Determine the (x, y) coordinate at the center of the cell enclosing the given text.  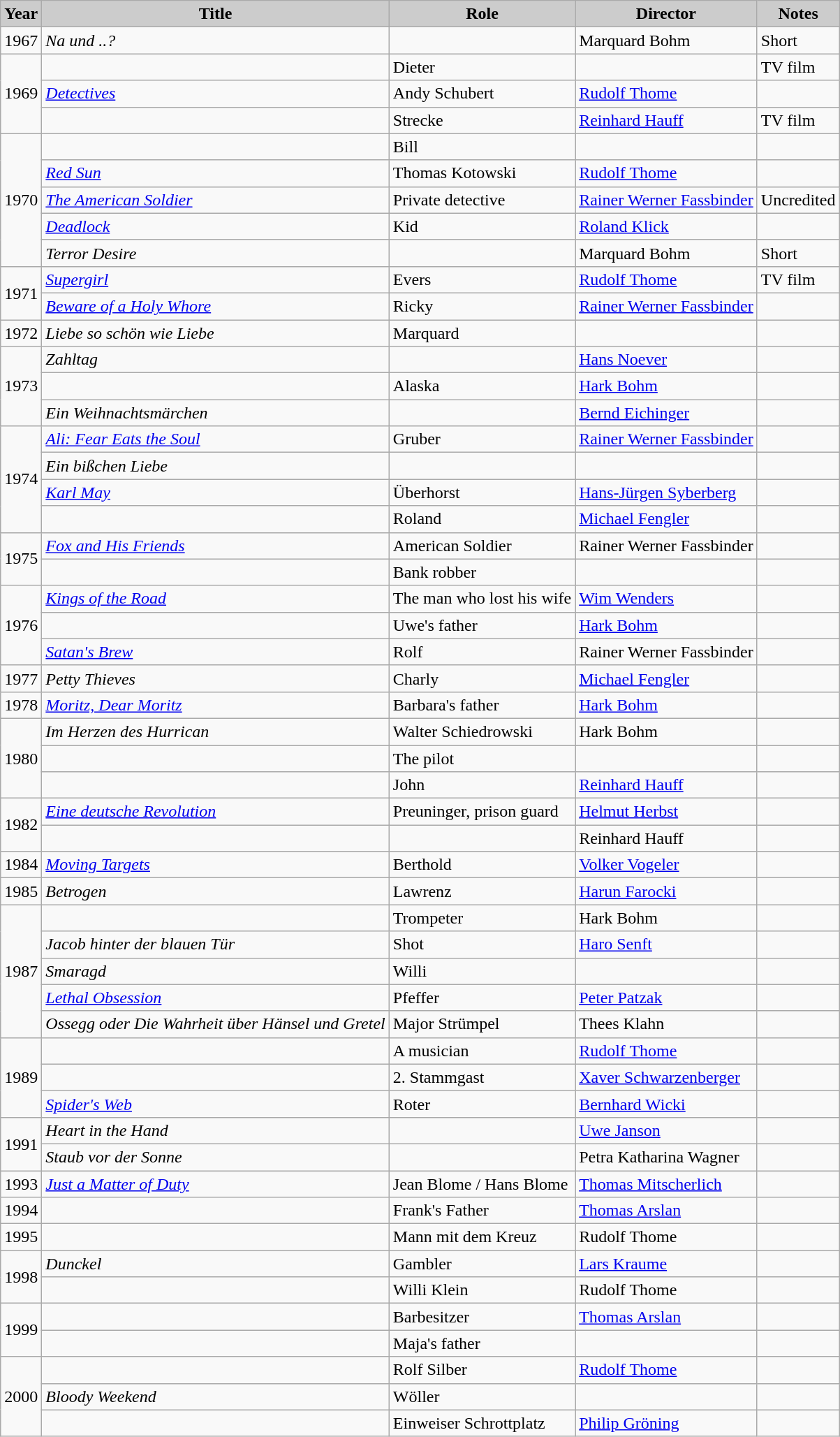
Wöller (482, 1396)
Rolf Silber (482, 1370)
Einweiser Schrottplatz (482, 1423)
Gambler (482, 1264)
2000 (21, 1396)
1994 (21, 1211)
Private detective (482, 200)
Strecke (482, 120)
Bank robber (482, 572)
John (482, 785)
Eine deutsche Revolution (215, 812)
Director (666, 14)
Lars Kraume (666, 1264)
Hans Noever (666, 360)
Uncredited (798, 200)
Lethal Obsession (215, 998)
1989 (21, 1077)
Barbesitzer (482, 1317)
Volker Vogeler (666, 865)
The man who lost his wife (482, 599)
Petra Katharina Wagner (666, 1157)
1998 (21, 1277)
Berthold (482, 865)
1974 (21, 479)
Barbara's father (482, 705)
Trompeter (482, 918)
Supergirl (215, 279)
Roland Klick (666, 226)
1985 (21, 891)
1975 (21, 559)
1969 (21, 94)
Major Strümpel (482, 1024)
Ossegg oder Die Wahrheit über Hänsel und Gretel (215, 1024)
A musician (482, 1051)
Betrogen (215, 891)
Roter (482, 1104)
Just a Matter of Duty (215, 1184)
Pfeffer (482, 998)
Willi (482, 971)
Frank's Father (482, 1211)
Kings of the Road (215, 599)
Philip Gröning (666, 1423)
Thees Klahn (666, 1024)
1984 (21, 865)
1995 (21, 1237)
Bernhard Wicki (666, 1104)
Ali: Fear Eats the Soul (215, 439)
1970 (21, 200)
Jean Blome / Hans Blome (482, 1184)
1973 (21, 386)
Ein bißchen Liebe (215, 466)
Thomas Kotowski (482, 173)
Moritz, Dear Moritz (215, 705)
Peter Patzak (666, 998)
Uwe Janson (666, 1130)
Title (215, 14)
Xaver Schwarzenberger (666, 1077)
Roland (482, 519)
Harun Farocki (666, 891)
Thomas Mitscherlich (666, 1184)
Satan's Brew (215, 652)
Lawrenz (482, 891)
Wim Wenders (666, 599)
Marquard (482, 333)
Petty Thieves (215, 678)
Hans-Jürgen Syberberg (666, 493)
Deadlock (215, 226)
Bloody Weekend (215, 1396)
Notes (798, 14)
Bernd Eichinger (666, 413)
Beware of a Holy Whore (215, 306)
Alaska (482, 386)
1967 (21, 41)
Im Herzen des Hurrican (215, 731)
1980 (21, 758)
Ein Weihnachtsmärchen (215, 413)
Terror Desire (215, 253)
Rolf (482, 652)
Dieter (482, 67)
Detectives (215, 94)
1993 (21, 1184)
Shot (482, 944)
Uwe's father (482, 625)
Maja's father (482, 1343)
Red Sun (215, 173)
1976 (21, 625)
Kid (482, 226)
Evers (482, 279)
American Soldier (482, 546)
Preuninger, prison guard (482, 812)
Überhorst (482, 493)
Jacob hinter der blauen Tür (215, 944)
Year (21, 14)
1972 (21, 333)
1971 (21, 293)
Fox and His Friends (215, 546)
Gruber (482, 439)
Smaragd (215, 971)
Andy Schubert (482, 94)
Walter Schiedrowski (482, 731)
2. Stammgast (482, 1077)
Liebe so schön wie Liebe (215, 333)
Mann mit dem Kreuz (482, 1237)
1977 (21, 678)
Helmut Herbst (666, 812)
The American Soldier (215, 200)
Zahltag (215, 360)
Willi Klein (482, 1290)
Na und ..? (215, 41)
1978 (21, 705)
Heart in the Hand (215, 1130)
Moving Targets (215, 865)
Bill (482, 147)
Haro Senft (666, 944)
1987 (21, 971)
Karl May (215, 493)
Role (482, 14)
Charly (482, 678)
1982 (21, 825)
The pilot (482, 758)
Staub vor der Sonne (215, 1157)
1991 (21, 1144)
1999 (21, 1330)
Ricky (482, 306)
Dunckel (215, 1264)
Spider's Web (215, 1104)
